Search for the cell housing the specified text and yield its (X, Y) center coordinate. 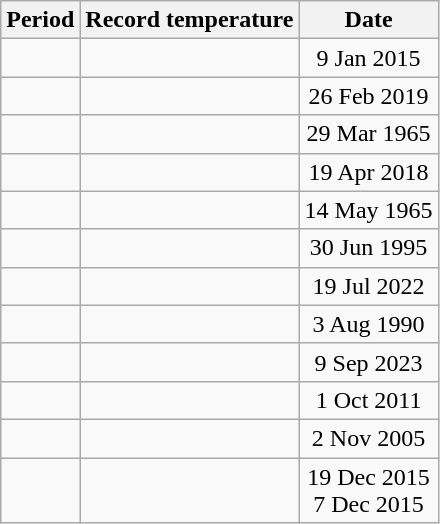
9 Jan 2015 (368, 58)
2 Nov 2005 (368, 438)
19 Jul 2022 (368, 286)
26 Feb 2019 (368, 96)
19 Apr 2018 (368, 172)
30 Jun 1995 (368, 248)
3 Aug 1990 (368, 324)
Date (368, 20)
1 Oct 2011 (368, 400)
9 Sep 2023 (368, 362)
Record temperature (190, 20)
29 Mar 1965 (368, 134)
Period (40, 20)
14 May 1965 (368, 210)
19 Dec 20157 Dec 2015 (368, 490)
